From the cell containing the given text, extract its center point as (x, y) coordinate. 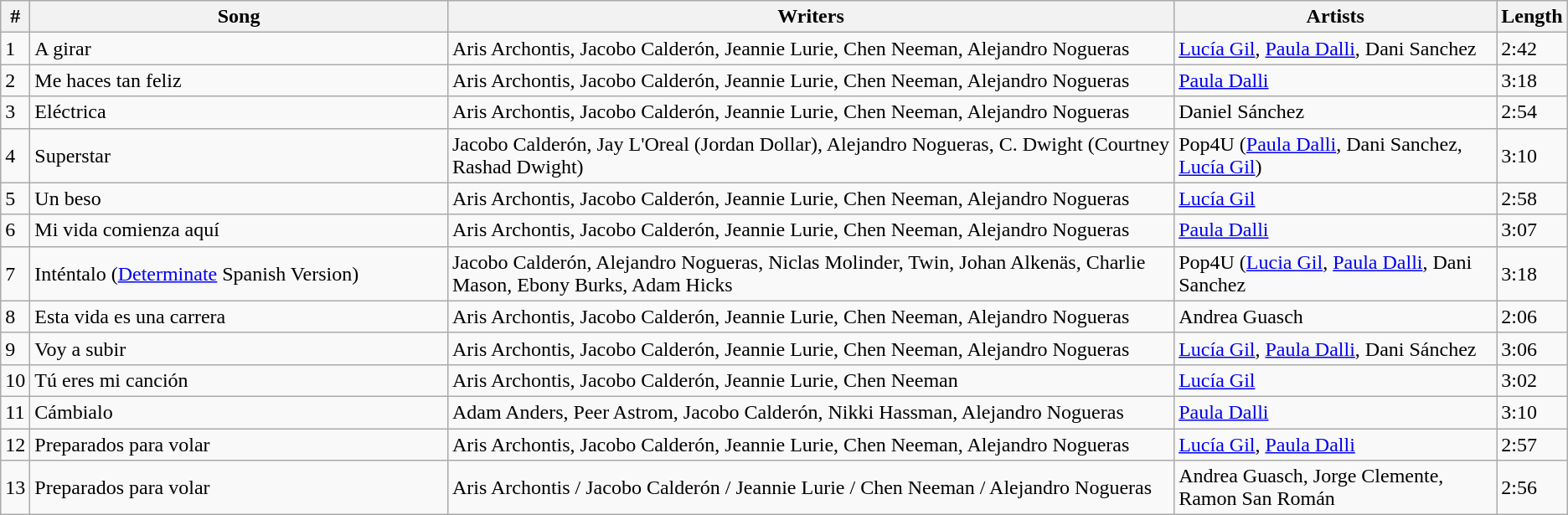
3:06 (1532, 348)
Andrea Guasch (1335, 317)
Mi vida comienza aquí (240, 230)
# (15, 17)
5 (15, 198)
10 (15, 380)
Jacobo Calderón, Alejandro Nogueras, Niclas Molinder, Twin, Johan Alkenäs, Charlie Mason, Ebony Burks, Adam Hicks (811, 273)
Voy a subir (240, 348)
2:56 (1532, 487)
8 (15, 317)
Pop4U (Paula Dalli, Dani Sanchez, Lucía Gil) (1335, 156)
Aris Archontis / Jacobo Calderón / Jeannie Lurie / Chen Neeman / Alejandro Nogueras (811, 487)
Superstar (240, 156)
4 (15, 156)
Esta vida es una carrera (240, 317)
Jacobo Calderón, Jay L'Oreal (Jordan Dollar), Alejandro Nogueras, C. Dwight (Courtney Rashad Dwight) (811, 156)
Tú eres mi canción (240, 380)
Eléctrica (240, 112)
2:58 (1532, 198)
Song (240, 17)
2:42 (1532, 49)
A girar (240, 49)
7 (15, 273)
2:06 (1532, 317)
11 (15, 412)
3:02 (1532, 380)
Un beso (240, 198)
Daniel Sánchez (1335, 112)
Artists (1335, 17)
6 (15, 230)
Writers (811, 17)
Lucía Gil, Paula Dalli (1335, 445)
2:57 (1532, 445)
1 (15, 49)
Adam Anders, Peer Astrom, Jacobo Calderón, Nikki Hassman, Alejandro Nogueras (811, 412)
Aris Archontis, Jacobo Calderón, Jeannie Lurie, Chen Neeman (811, 380)
Inténtalo (Determinate Spanish Version) (240, 273)
Lucía Gil, Paula Dalli, Dani Sánchez (1335, 348)
12 (15, 445)
Pop4U (Lucia Gil, Paula Dalli, Dani Sanchez (1335, 273)
13 (15, 487)
Lucía Gil, Paula Dalli, Dani Sanchez (1335, 49)
2:54 (1532, 112)
Cámbialo (240, 412)
9 (15, 348)
Andrea Guasch, Jorge Clemente, Ramon San Román (1335, 487)
3:07 (1532, 230)
Length (1532, 17)
2 (15, 80)
Me haces tan feliz (240, 80)
3 (15, 112)
